Pinpoint the cell where the given text exists, returning its [X, Y] midpoint coordinate. 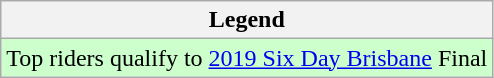
Top riders qualify to 2019 Six Day Brisbane Final [247, 58]
Legend [247, 20]
